Identify which cell holds the provided text, then report its (x, y) central coordinate. 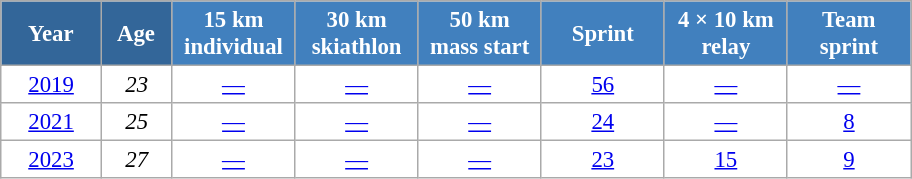
30 km skiathlon (356, 34)
2023 (52, 160)
4 × 10 km relay (726, 34)
27 (136, 160)
24 (602, 122)
9 (848, 160)
15 (726, 160)
15 km individual (234, 34)
8 (848, 122)
2021 (52, 122)
Team sprint (848, 34)
Age (136, 34)
Sprint (602, 34)
56 (602, 85)
25 (136, 122)
Year (52, 34)
2019 (52, 85)
50 km mass start (480, 34)
